Detect which cell encompasses the target text, then output its (X, Y) center coordinate. 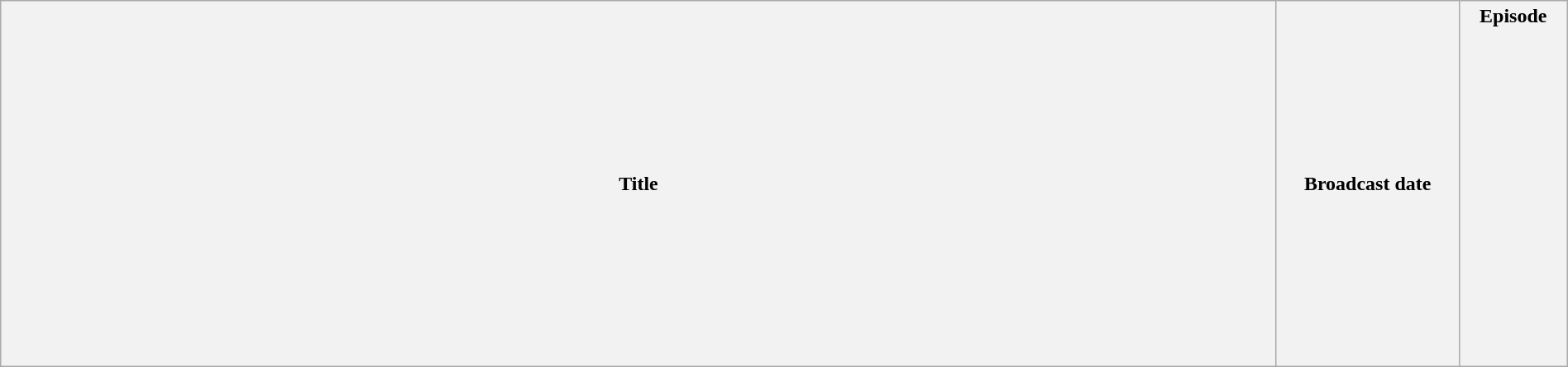
Broadcast date (1368, 183)
Title (638, 183)
Episode (1513, 183)
